Detect which cell encompasses the target text, then output its [X, Y] center coordinate. 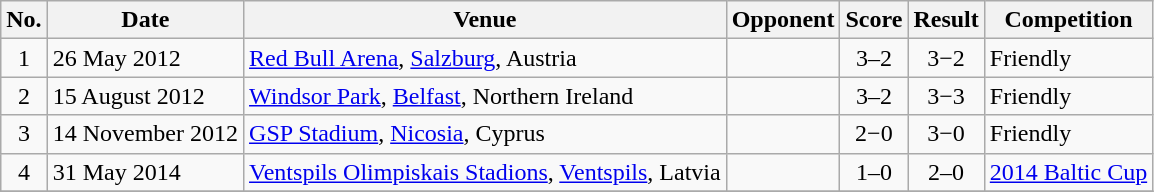
2 [24, 96]
26 May 2012 [145, 58]
14 November 2012 [145, 134]
Competition [1068, 20]
Venue [486, 20]
Ventspils Olimpiskais Stadions, Ventspils, Latvia [486, 172]
2−0 [874, 134]
15 August 2012 [145, 96]
3−3 [946, 96]
4 [24, 172]
Opponent [783, 20]
3−2 [946, 58]
31 May 2014 [145, 172]
GSP Stadium, Nicosia, Cyprus [486, 134]
2014 Baltic Cup [1068, 172]
Result [946, 20]
1–0 [874, 172]
Score [874, 20]
3−0 [946, 134]
3 [24, 134]
Date [145, 20]
Windsor Park, Belfast, Northern Ireland [486, 96]
Red Bull Arena, Salzburg, Austria [486, 58]
1 [24, 58]
No. [24, 20]
2–0 [946, 172]
